Search for the cell housing the specified text and yield its (X, Y) center coordinate. 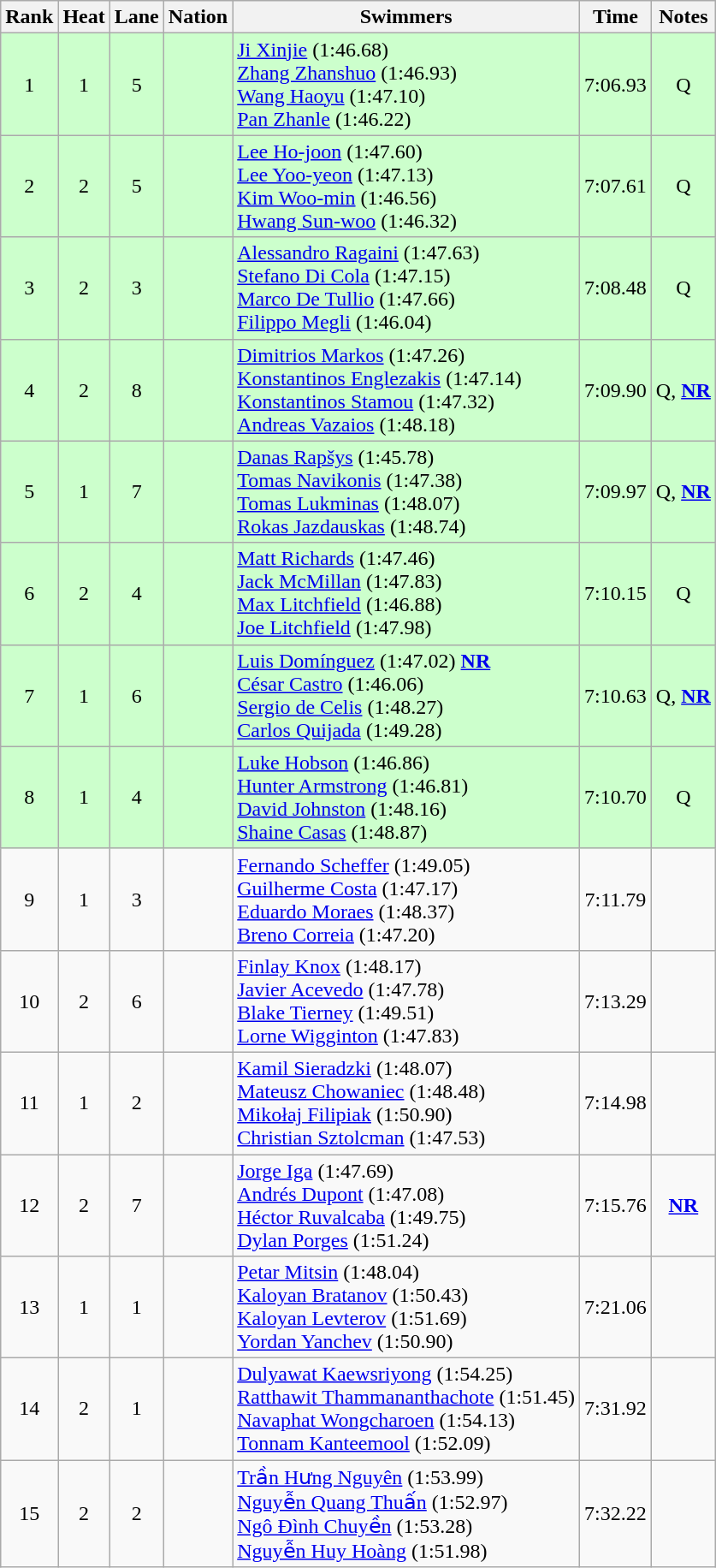
Fernando Scheffer (1:49.05)Guilherme Costa (1:47.17)Eduardo Moraes (1:48.37)Breno Correia (1:47.20) (406, 899)
13 (29, 1308)
Trần Hưng Nguyên (1:53.99)Nguyễn Quang Thuấn (1:52.97)Ngô Đình Chuyền (1:53.28)Nguyễn Huy Hoàng (1:51.98) (406, 1513)
7:15.76 (616, 1205)
9 (29, 899)
7:08.48 (616, 288)
14 (29, 1409)
7:21.06 (616, 1308)
Heat (84, 17)
Luis Domínguez (1:47.02) NRCésar Castro (1:46.06)Sergio de Celis (1:48.27)Carlos Quijada (1:49.28) (406, 695)
Nation (198, 17)
Time (616, 17)
Petar Mitsin (1:48.04)Kaloyan Bratanov (1:50.43)Kaloyan Levterov (1:51.69)Yordan Yanchev (1:50.90) (406, 1308)
7:11.79 (616, 899)
Ji Xinjie (1:46.68)Zhang Zhanshuo (1:46.93)Wang Haoyu (1:47.10)Pan Zhanle (1:46.22) (406, 84)
7:10.63 (616, 695)
7:09.90 (616, 390)
Dulyawat Kaewsriyong (1:54.25)Ratthawit Thammananthachote (1:51.45)Navaphat Wongcharoen (1:54.13)Tonnam Kanteemool (1:52.09) (406, 1409)
7:10.70 (616, 798)
Lee Ho-joon (1:47.60)Lee Yoo-yeon (1:47.13)Kim Woo-min (1:46.56)Hwang Sun-woo (1:46.32) (406, 187)
Alessandro Ragaini (1:47.63)Stefano Di Cola (1:47.15)Marco De Tullio (1:47.66)Filippo Megli (1:46.04) (406, 288)
10 (29, 1001)
Finlay Knox (1:48.17)Javier Acevedo (1:47.78)Blake Tierney (1:49.51)Lorne Wigginton (1:47.83) (406, 1001)
7:14.98 (616, 1102)
7:07.61 (616, 187)
7:09.97 (616, 491)
Matt Richards (1:47.46)Jack McMillan (1:47.83)Max Litchfield (1:46.88)Joe Litchfield (1:47.98) (406, 594)
Kamil Sieradzki (1:48.07)Mateusz Chowaniec (1:48.48)Mikołaj Filipiak (1:50.90)Christian Sztolcman (1:47.53) (406, 1102)
Jorge Iga (1:47.69)Andrés Dupont (1:47.08)Héctor Ruvalcaba (1:49.75)Dylan Porges (1:51.24) (406, 1205)
Notes (683, 17)
Dimitrios Markos (1:47.26)Konstantinos Englezakis (1:47.14)Konstantinos Stamou (1:47.32)Andreas Vazaios (1:48.18) (406, 390)
7:32.22 (616, 1513)
Lane (137, 17)
15 (29, 1513)
Luke Hobson (1:46.86)Hunter Armstrong (1:46.81)David Johnston (1:48.16)Shaine Casas (1:48.87) (406, 798)
7:10.15 (616, 594)
11 (29, 1102)
7:13.29 (616, 1001)
NR (683, 1205)
7:06.93 (616, 84)
Swimmers (406, 17)
Danas Rapšys (1:45.78)Tomas Navikonis (1:47.38)Tomas Lukminas (1:48.07)Rokas Jazdauskas (1:48.74) (406, 491)
7:31.92 (616, 1409)
Rank (29, 17)
12 (29, 1205)
